Extract the [x, y] coordinate from the center of the cell holding the provided text.  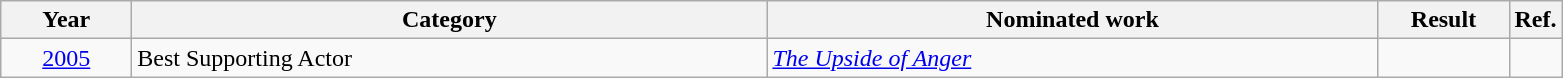
Result [1444, 20]
The Upside of Anger [1072, 58]
Nominated work [1072, 20]
2005 [66, 58]
Best Supporting Actor [450, 58]
Ref. [1536, 20]
Year [66, 20]
Category [450, 20]
